Locate the cell with the specified text and output its (X, Y) center coordinate. 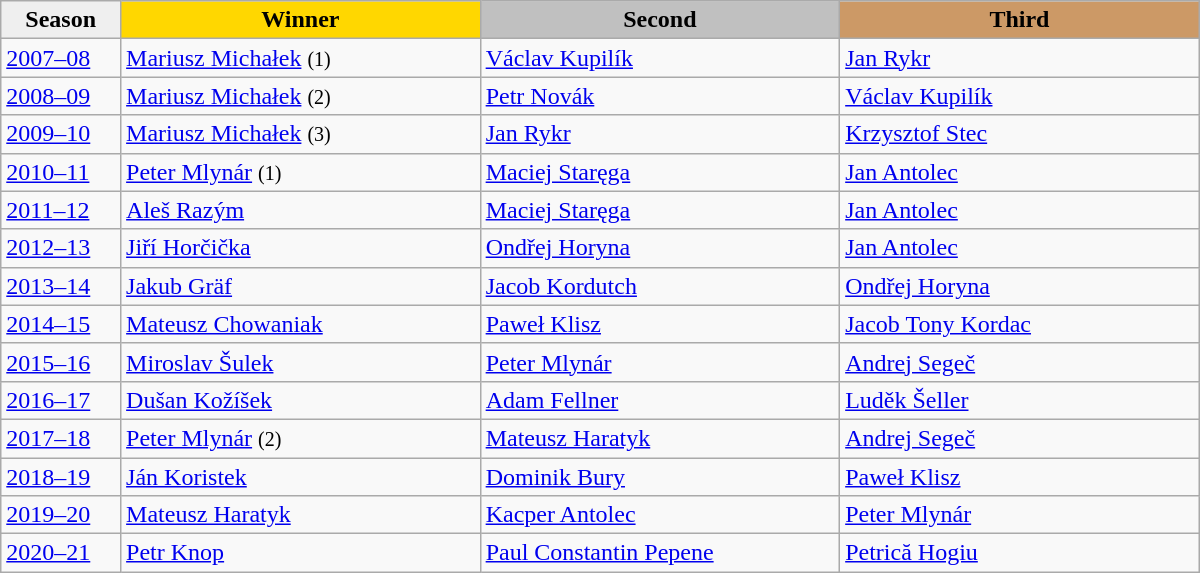
Miroslav Šulek (301, 362)
2010–11 (61, 172)
Third (1020, 20)
Mariusz Michałek (2) (301, 96)
Second (660, 20)
Dušan Kožíšek (301, 400)
Mateusz Chowaniak (301, 324)
Luděk Šeller (1020, 400)
Winner (301, 20)
Peter Mlynár (2) (301, 438)
Peter Mlynár (1) (301, 172)
2013–14 (61, 286)
Dominik Bury (660, 477)
2014–15 (61, 324)
2015–16 (61, 362)
Aleš Razým (301, 210)
Adam Fellner (660, 400)
Paul Constantin Pepene (660, 553)
2017–18 (61, 438)
Krzysztof Stec (1020, 134)
Petrică Hogiu (1020, 553)
Jakub Gräf (301, 286)
Ján Koristek (301, 477)
Kacper Antolec (660, 515)
Petr Knop (301, 553)
2011–12 (61, 210)
Petr Novák (660, 96)
Mariusz Michałek (3) (301, 134)
Mariusz Michałek (1) (301, 58)
2016–17 (61, 400)
2007–08 (61, 58)
2012–13 (61, 248)
2008–09 (61, 96)
2009–10 (61, 134)
Jacob Tony Kordac (1020, 324)
2020–21 (61, 553)
Season (61, 20)
Jacob Kordutch (660, 286)
Jiří Horčička (301, 248)
2019–20 (61, 515)
2018–19 (61, 477)
